Scan for the cell matching the given text and deliver its (X, Y) coordinate at center. 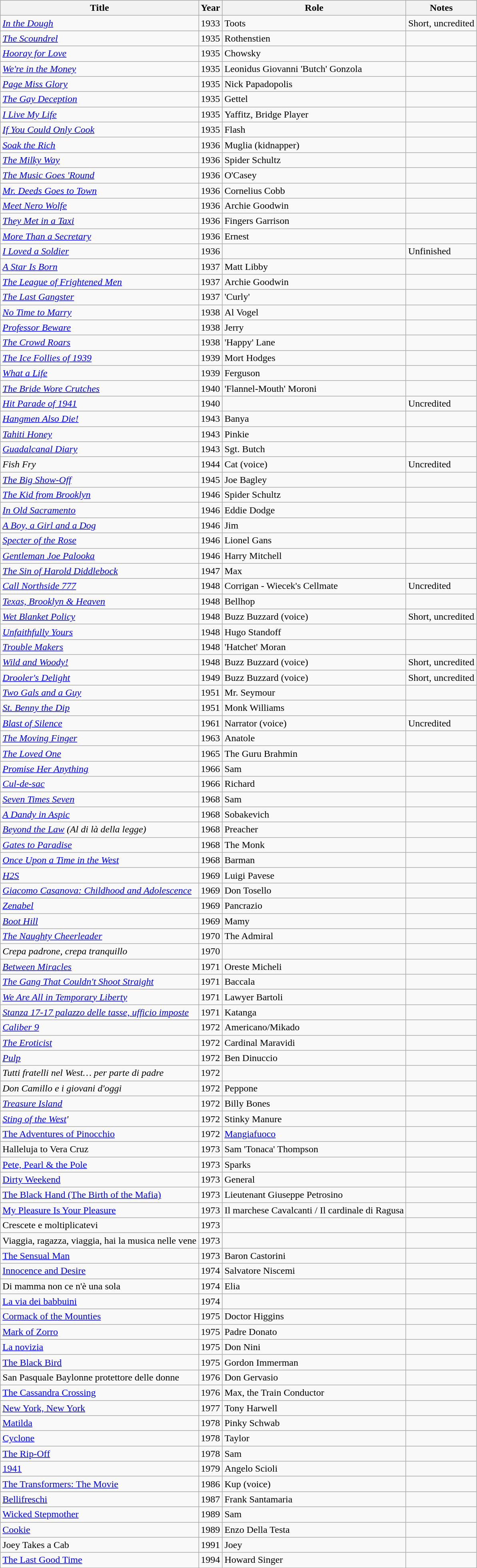
Sting of the West' (100, 1119)
Kup (voice) (314, 1484)
No Time to Marry (100, 312)
Yaffitz, Bridge Player (314, 114)
Jim (314, 525)
Gates to Paradise (100, 845)
Lawyer Bartoli (314, 997)
Di mamma non ce n'è una sola (100, 1286)
San Pasquale Baylonne protettore delle donne (100, 1377)
Blast of Silence (100, 723)
Pancrazio (314, 906)
Doctor Higgins (314, 1317)
The League of Frightened Men (100, 282)
Nick Papadopolis (314, 84)
1977 (210, 1408)
Unfaithfully Yours (100, 632)
Padre Donato (314, 1332)
Peppone (314, 1088)
1947 (210, 571)
1949 (210, 678)
Gettel (314, 99)
Crepa padrone, crepa tranquillo (100, 952)
Matt Libby (314, 267)
1941 (100, 1469)
Gentleman Joe Palooka (100, 556)
'Curly' (314, 297)
Narrator (voice) (314, 723)
'Hatchet' Moran (314, 647)
Title (100, 8)
Al Vogel (314, 312)
La via dei babbuini (100, 1301)
1994 (210, 1560)
Max (314, 571)
The Cassandra Crossing (100, 1392)
Tony Harwell (314, 1408)
Promise Her Anything (100, 769)
The Admiral (314, 936)
Sparks (314, 1165)
Gordon Immerman (314, 1362)
Viaggia, ragazza, viaggia, hai la musica nelle vene (100, 1241)
Corrigan - Wiecek's Cellmate (314, 586)
Matilda (100, 1423)
Americano/Mikado (314, 1027)
Notes (441, 8)
The Milky Way (100, 160)
Pinkie (314, 434)
Mr. Deeds Goes to Town (100, 191)
Year (210, 8)
Role (314, 8)
I Loved a Soldier (100, 251)
The Loved One (100, 754)
Ferguson (314, 373)
Mort Hodges (314, 358)
Unfinished (441, 251)
Ben Dinuccio (314, 1058)
Pulp (100, 1058)
Wet Blanket Policy (100, 616)
Joey Takes a Cab (100, 1545)
Howard Singer (314, 1560)
A Dandy in Aspic (100, 814)
St. Benny the Dip (100, 708)
Mr. Seymour (314, 693)
The Eroticist (100, 1043)
The Sin of Harold Diddlebock (100, 571)
Cookie (100, 1530)
A Boy, a Girl and a Dog (100, 525)
Don Nini (314, 1347)
Taylor (314, 1438)
Beyond the Law (Al di là della legge) (100, 830)
The Ice Follies of 1939 (100, 358)
Mangiafuoco (314, 1134)
O'Casey (314, 175)
The Crowd Roars (100, 343)
The Bride Wore Crutches (100, 388)
The Last Gangster (100, 297)
Joey (314, 1545)
Wicked Stepmother (100, 1514)
Fingers Garrison (314, 221)
Sam 'Tonaca' Thompson (314, 1149)
What a Life (100, 373)
Flash (314, 130)
Call Northside 777 (100, 586)
Baccala (314, 982)
The Big Show-Off (100, 480)
Once Upon a Time in the West (100, 860)
Guadalcanal Diary (100, 449)
Monk Williams (314, 708)
'Happy' Lane (314, 343)
Richard (314, 784)
Between Miracles (100, 967)
Joe Bagley (314, 480)
1963 (210, 738)
Chowsky (314, 54)
Lionel Gans (314, 541)
Katanga (314, 1012)
General (314, 1180)
Mamy (314, 921)
New York, New York (100, 1408)
Sgt. Butch (314, 449)
Hooray for Love (100, 54)
1986 (210, 1484)
Max, the Train Conductor (314, 1392)
We're in the Money (100, 69)
1987 (210, 1499)
Halleluja to Vera Cruz (100, 1149)
Barman (314, 860)
The Naughty Cheerleader (100, 936)
Elia (314, 1286)
1944 (210, 465)
Stinky Manure (314, 1119)
Cul-de-sac (100, 784)
Texas, Brooklyn & Heaven (100, 601)
If You Could Only Cook (100, 130)
Giacomo Casanova: Childhood and Adolescence (100, 890)
Seven Times Seven (100, 799)
Anatole (314, 738)
Innocence and Desire (100, 1271)
Drooler's Delight (100, 678)
Cornelius Cobb (314, 191)
Leonidus Giovanni 'Butch' Gonzola (314, 69)
Billy Bones (314, 1103)
They Met in a Taxi (100, 221)
Cormack of the Mounties (100, 1317)
The Black Bird (100, 1362)
The Gay Deception (100, 99)
Hangmen Also Die! (100, 419)
Boot Hill (100, 921)
Cat (voice) (314, 465)
Preacher (314, 830)
Cyclone (100, 1438)
Specter of the Rose (100, 541)
Meet Nero Wolfe (100, 206)
Enzo Della Testa (314, 1530)
La novizia (100, 1347)
1965 (210, 754)
Hugo Standoff (314, 632)
The Guru Brahmin (314, 754)
Ernest (314, 236)
Don Tosello (314, 890)
Wild and Woody! (100, 662)
The Monk (314, 845)
Caliber 9 (100, 1027)
Hit Parade of 1941 (100, 403)
Treasure Island (100, 1103)
Crescete e moltiplicatevi (100, 1225)
Professor Beware (100, 327)
H2S (100, 875)
1933 (210, 23)
Two Gals and a Guy (100, 693)
The Music Goes 'Round (100, 175)
Stanza 17-17 palazzo delle tasse, ufficio imposte (100, 1012)
Frank Santamaria (314, 1499)
Zenabel (100, 906)
Soak the Rich (100, 145)
Bellifreschi (100, 1499)
Don Gervasio (314, 1377)
Eddie Dodge (314, 510)
Il marchese Cavalcanti / Il cardinale di Ragusa (314, 1210)
The Scoundrel (100, 38)
Mark of Zorro (100, 1332)
My Pleasure Is Your Pleasure (100, 1210)
Banya (314, 419)
1945 (210, 480)
In Old Sacramento (100, 510)
Tutti fratelli nel West… per parte di padre (100, 1073)
The Rip-Off (100, 1454)
Dirty Weekend (100, 1180)
Salvatore Niscemi (314, 1271)
Rothenstien (314, 38)
Cardinal Maravidi (314, 1043)
Fish Fry (100, 465)
The Last Good Time (100, 1560)
1991 (210, 1545)
Toots (314, 23)
Harry Mitchell (314, 556)
1961 (210, 723)
'Flannel-Mouth' Moroni (314, 388)
The Black Hand (The Birth of the Mafia) (100, 1195)
Trouble Makers (100, 647)
Don Camillo e i giovani d'oggi (100, 1088)
We Are All in Temporary Liberty (100, 997)
Angelo Scioli (314, 1469)
The Gang That Couldn't Shoot Straight (100, 982)
Jerry (314, 327)
Tahiti Honey (100, 434)
More Than a Secretary (100, 236)
In the Dough (100, 23)
The Moving Finger (100, 738)
Oreste Micheli (314, 967)
A Star Is Born (100, 267)
Baron Castorini (314, 1256)
Bellhop (314, 601)
Lieutenant Giuseppe Petrosino (314, 1195)
The Transformers: The Movie (100, 1484)
The Sensual Man (100, 1256)
Page Miss Glory (100, 84)
I Live My Life (100, 114)
Pinky Schwab (314, 1423)
The Adventures of Pinocchio (100, 1134)
Muglia (kidnapper) (314, 145)
The Kid from Brooklyn (100, 495)
1979 (210, 1469)
Sobakevich (314, 814)
Pete, Pearl & the Pole (100, 1165)
Luigi Pavese (314, 875)
